Return [x, y] of the center of cell containing provided text 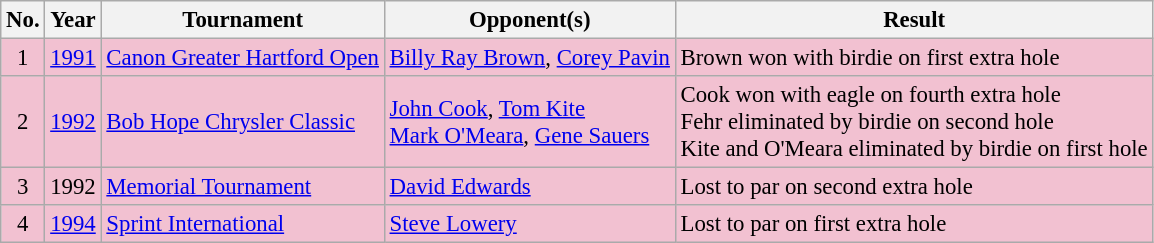
1991 [73, 58]
Year [73, 20]
Canon Greater Hartford Open [242, 58]
4 [23, 224]
John Cook, Tom Kite Mark O'Meara, Gene Sauers [530, 122]
Brown won with birdie on first extra hole [914, 58]
David Edwards [530, 187]
3 [23, 187]
Memorial Tournament [242, 187]
Steve Lowery [530, 224]
Opponent(s) [530, 20]
1 [23, 58]
Lost to par on first extra hole [914, 224]
Tournament [242, 20]
No. [23, 20]
1994 [73, 224]
Sprint International [242, 224]
Result [914, 20]
Billy Ray Brown, Corey Pavin [530, 58]
Lost to par on second extra hole [914, 187]
Cook won with eagle on fourth extra holeFehr eliminated by birdie on second holeKite and O'Meara eliminated by birdie on first hole [914, 122]
Bob Hope Chrysler Classic [242, 122]
2 [23, 122]
